Output the (X, Y) coordinate of the center of the cell containing the given text.  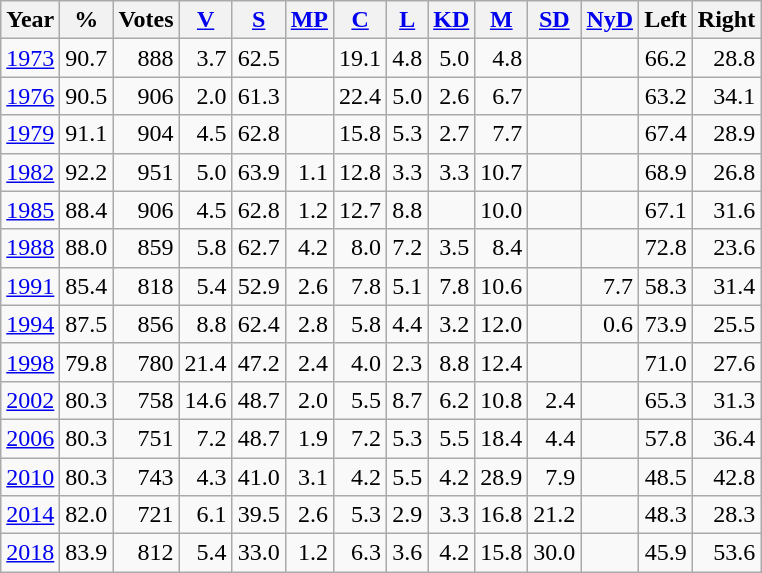
41.0 (258, 477)
856 (146, 324)
63.9 (258, 172)
47.2 (258, 362)
Left (666, 20)
62.7 (258, 248)
1.9 (309, 438)
88.0 (86, 248)
66.2 (666, 58)
90.7 (86, 58)
72.8 (666, 248)
67.4 (666, 134)
818 (146, 286)
1982 (30, 172)
92.2 (86, 172)
4.0 (360, 362)
27.6 (726, 362)
V (206, 20)
1991 (30, 286)
8.4 (502, 248)
12.7 (360, 210)
NyD (610, 20)
KD (452, 20)
10.6 (502, 286)
31.6 (726, 210)
8.7 (408, 400)
2.7 (452, 134)
42.8 (726, 477)
951 (146, 172)
61.3 (258, 96)
68.9 (666, 172)
M (502, 20)
5.1 (408, 286)
65.3 (666, 400)
10.8 (502, 400)
73.9 (666, 324)
57.8 (666, 438)
21.4 (206, 362)
8.0 (360, 248)
28.3 (726, 515)
C (360, 20)
53.6 (726, 553)
26.8 (726, 172)
58.3 (666, 286)
31.4 (726, 286)
MP (309, 20)
48.3 (666, 515)
2.9 (408, 515)
52.9 (258, 286)
1979 (30, 134)
31.3 (726, 400)
3.6 (408, 553)
12.4 (502, 362)
2.3 (408, 362)
22.4 (360, 96)
2018 (30, 553)
2006 (30, 438)
88.4 (86, 210)
4.3 (206, 477)
S (258, 20)
L (408, 20)
33.0 (258, 553)
23.6 (726, 248)
3.1 (309, 477)
1994 (30, 324)
2002 (30, 400)
904 (146, 134)
1988 (30, 248)
2014 (30, 515)
0.6 (610, 324)
18.4 (502, 438)
83.9 (86, 553)
48.5 (666, 477)
79.8 (86, 362)
16.8 (502, 515)
7.9 (554, 477)
19.1 (360, 58)
859 (146, 248)
71.0 (666, 362)
Votes (146, 20)
30.0 (554, 553)
780 (146, 362)
67.1 (666, 210)
SD (554, 20)
82.0 (86, 515)
62.5 (258, 58)
91.1 (86, 134)
743 (146, 477)
39.5 (258, 515)
21.2 (554, 515)
85.4 (86, 286)
3.5 (452, 248)
3.2 (452, 324)
1976 (30, 96)
751 (146, 438)
812 (146, 553)
90.5 (86, 96)
62.4 (258, 324)
1.1 (309, 172)
1985 (30, 210)
Right (726, 20)
45.9 (666, 553)
% (86, 20)
2.8 (309, 324)
Year (30, 20)
28.8 (726, 58)
1998 (30, 362)
25.5 (726, 324)
721 (146, 515)
888 (146, 58)
10.0 (502, 210)
12.8 (360, 172)
2010 (30, 477)
6.3 (360, 553)
12.0 (502, 324)
36.4 (726, 438)
6.1 (206, 515)
758 (146, 400)
10.7 (502, 172)
87.5 (86, 324)
6.7 (502, 96)
6.2 (452, 400)
34.1 (726, 96)
14.6 (206, 400)
3.7 (206, 58)
1973 (30, 58)
63.2 (666, 96)
